For the text-containing cell, return its midpoint in (x, y) coordinate format. 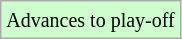
Advances to play-off (90, 20)
